Extract the [x, y] coordinate from the center of the cell holding the provided text.  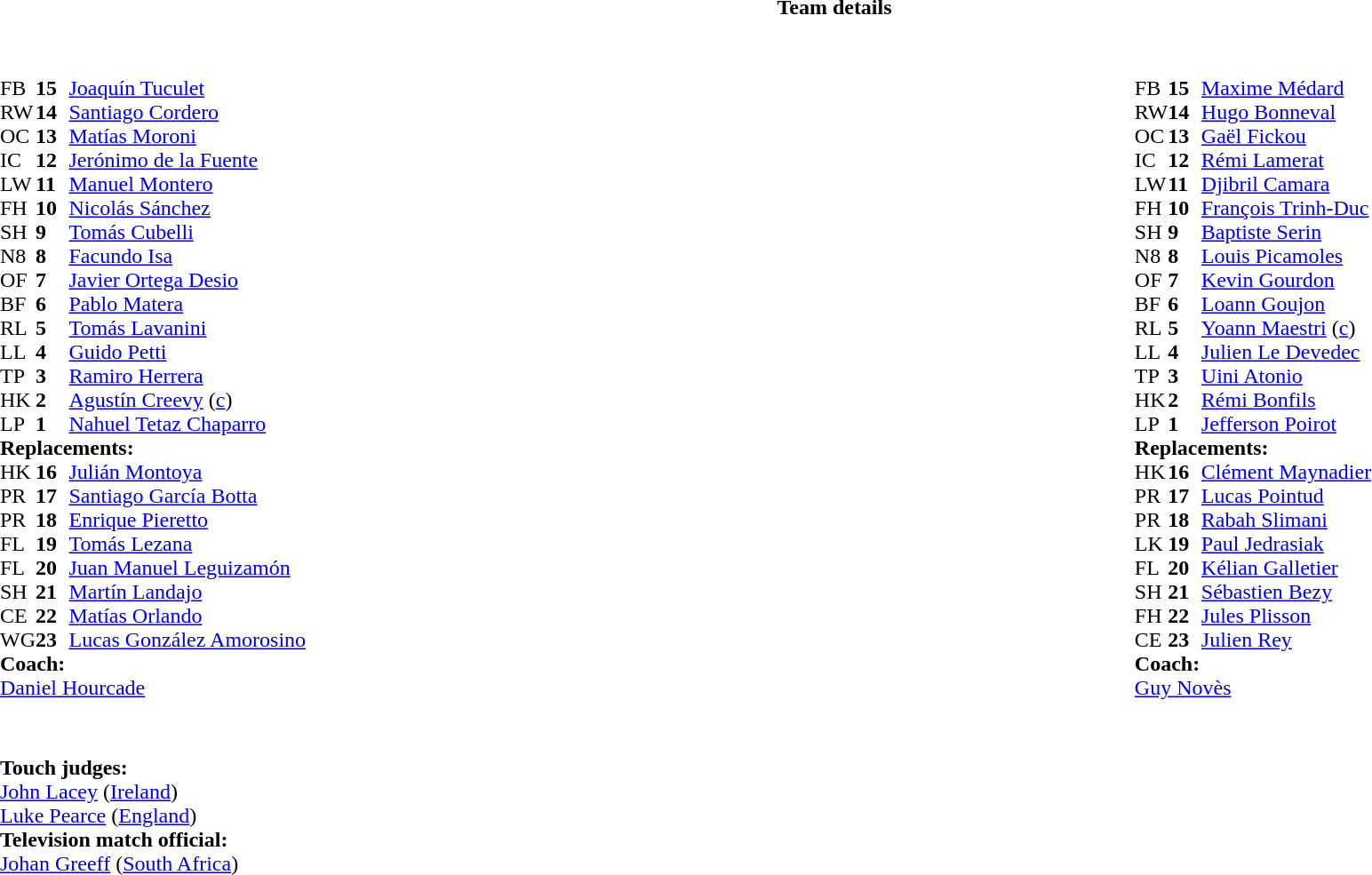
Nicolás Sánchez [187, 208]
Martín Landajo [187, 592]
Santiago Cordero [187, 112]
Kélian Galletier [1287, 569]
Julián Montoya [187, 473]
Sébastien Bezy [1287, 592]
Tomás Lavanini [187, 329]
Manuel Montero [187, 185]
Julien Le Devedec [1287, 352]
Julien Rey [1287, 640]
Nahuel Tetaz Chaparro [187, 425]
Clément Maynadier [1287, 473]
François Trinh-Duc [1287, 208]
Pablo Matera [187, 304]
Tomás Lezana [187, 544]
Matías Orlando [187, 616]
Lucas González Amorosino [187, 640]
Facundo Isa [187, 256]
Guy Novès [1253, 688]
Rémi Bonfils [1287, 400]
Louis Picamoles [1287, 256]
Yoann Maestri (c) [1287, 329]
Baptiste Serin [1287, 233]
Javier Ortega Desio [187, 281]
Daniel Hourcade [153, 688]
Rémi Lamerat [1287, 160]
Paul Jedrasiak [1287, 544]
Jefferson Poirot [1287, 425]
Guido Petti [187, 352]
Djibril Camara [1287, 185]
Rabah Slimani [1287, 521]
WG [18, 640]
Ramiro Herrera [187, 377]
Uini Atonio [1287, 377]
Kevin Gourdon [1287, 281]
Agustín Creevy (c) [187, 400]
Tomás Cubelli [187, 233]
Maxime Médard [1287, 89]
Enrique Pieretto [187, 521]
Lucas Pointud [1287, 496]
LK [1152, 544]
Hugo Bonneval [1287, 112]
Jules Plisson [1287, 616]
Joaquín Tuculet [187, 89]
Loann Goujon [1287, 304]
Santiago García Botta [187, 496]
Gaël Fickou [1287, 137]
Juan Manuel Leguizamón [187, 569]
Jerónimo de la Fuente [187, 160]
Matías Moroni [187, 137]
